Scan for the cell matching the given text and deliver its [x, y] coordinate at center. 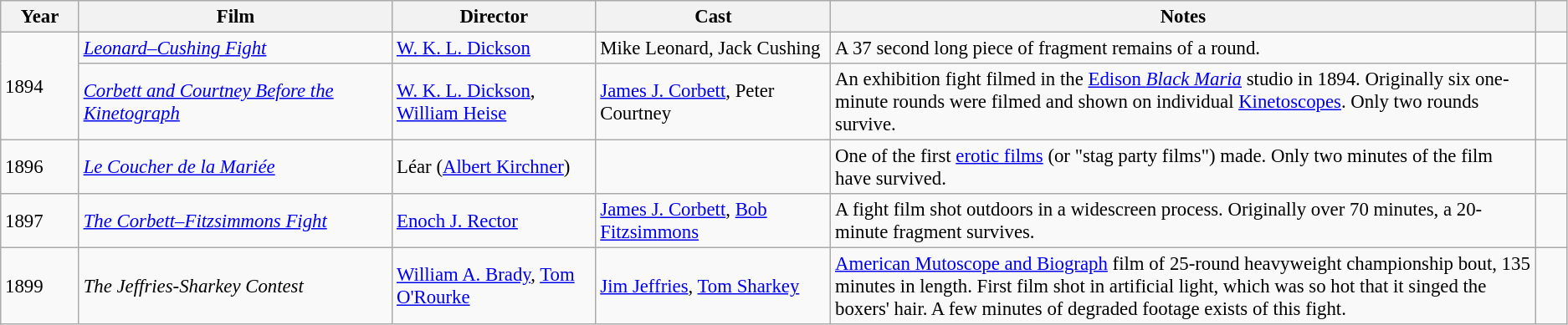
James J. Corbett, Bob Fitzsimmons [713, 221]
1896 [40, 167]
A 37 second long piece of fragment remains of a round. [1183, 48]
Cast [713, 17]
Le Coucher de la Mariée [235, 167]
Enoch J. Rector [494, 221]
Film [235, 17]
The Jeffries-Sharkey Contest [235, 287]
Leonard–Cushing Fight [235, 48]
Mike Leonard, Jack Cushing [713, 48]
The Corbett–Fitzsimmons Fight [235, 221]
Jim Jeffries, Tom Sharkey [713, 287]
Léar (Albert Kirchner) [494, 167]
William A. Brady, Tom O'Rourke [494, 287]
1899 [40, 287]
Notes [1183, 17]
1897 [40, 221]
James J. Corbett, Peter Courtney [713, 102]
Corbett and Courtney Before the Kinetograph [235, 102]
A fight film shot outdoors in a widescreen process. Originally over 70 minutes, a 20-minute fragment survives. [1183, 221]
Year [40, 17]
1894 [40, 87]
Director [494, 17]
W. K. L. Dickson [494, 48]
W. K. L. Dickson, William Heise [494, 102]
One of the first erotic films (or "stag party films") made. Only two minutes of the film have survived. [1183, 167]
